Capture the cell that displays the provided text and extract its [X, Y] central coordinate. 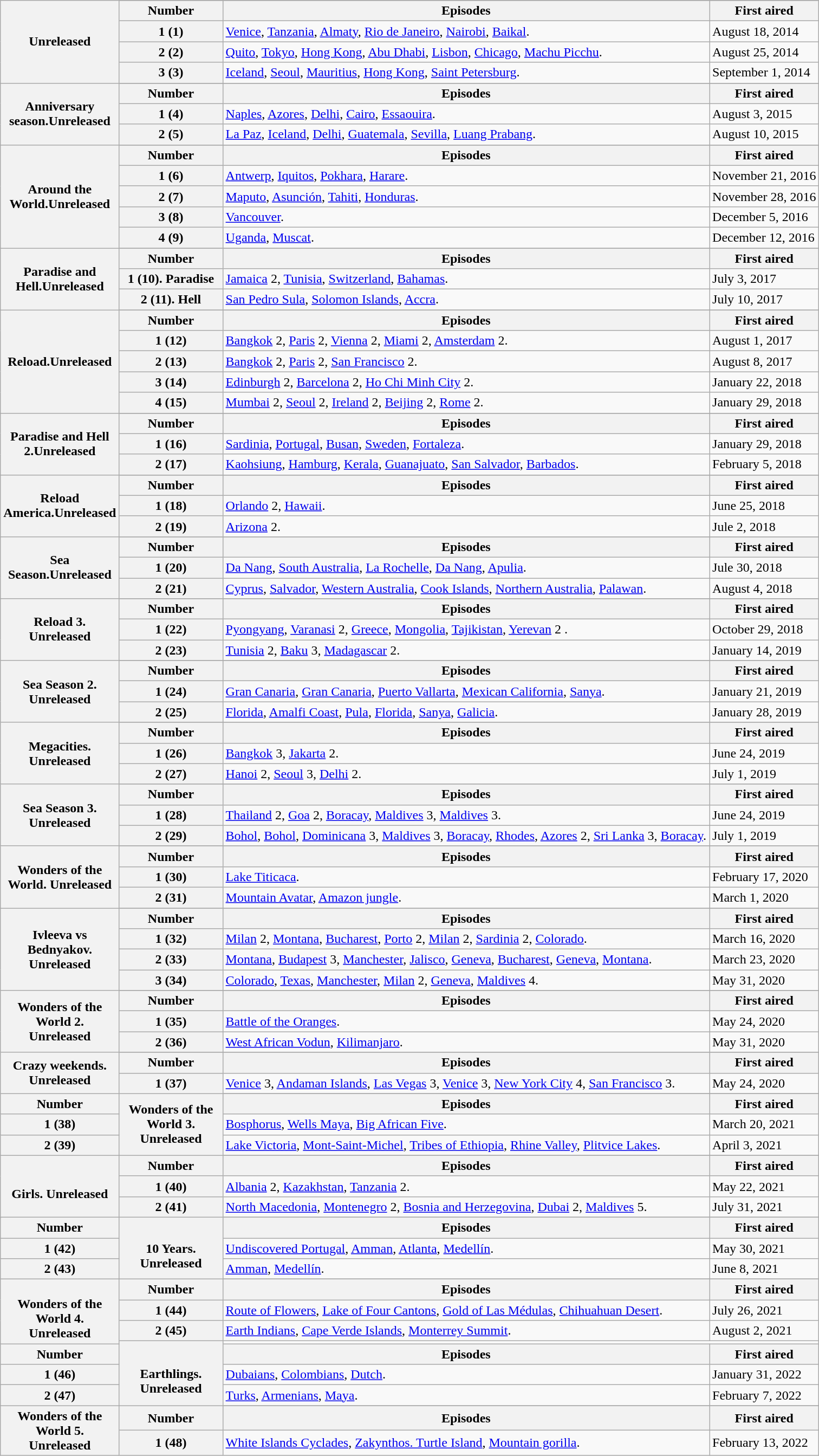
Wonders of the World 3. Unreleased [171, 1124]
Jule 2, 2018 [764, 526]
Amman, Medellín. [466, 1269]
2 (33) [171, 960]
1 (24) [171, 691]
Lake Victoria, Mont-Saint-Michel, Tribes of Ethiopia, Rhine Valley, Plitvice Lakes. [466, 1145]
Paradise and Hell.Unreleased [60, 279]
1 (46) [60, 1375]
August 10, 2015 [764, 134]
2 (43) [60, 1269]
Albania 2, Kazakhstan, Tanzania 2. [466, 1186]
Iceland, Seoul, Mauritius, Hong Kong, Saint Petersburg. [466, 73]
4 (9) [171, 237]
1 (35) [171, 1021]
Mountain Avatar, Amazon jungle. [466, 897]
Naples, Azores, Delhi, Cairo, Essaouira. [466, 114]
Reload.Unreleased [60, 361]
2 (19) [171, 526]
Wonders of the World 2. Unreleased [60, 1021]
Hanoi 2, Seoul 3, Delhi 2. [466, 774]
May 30, 2021 [764, 1248]
1 (28) [171, 815]
Venice 3, Andaman Islands, Las Vegas 3, Venice 3, New York City 4, San Francisco 3. [466, 1083]
1 (32) [171, 939]
1 (20) [171, 567]
3 (8) [171, 217]
December 5, 2016 [764, 217]
August 4, 2018 [764, 588]
Bangkok 2, Paris 2, Vienna 2, Miami 2, Amsterdam 2. [466, 341]
1 (40) [171, 1186]
January 21, 2019 [764, 691]
June 8, 2021 [764, 1269]
August 25, 2014 [764, 52]
1 (6) [171, 176]
July 10, 2017 [764, 300]
Kaohsiung, Hamburg, Kerala, Guanajuato, San Salvador, Barbados. [466, 464]
2 (25) [171, 712]
July 31, 2021 [764, 1207]
1 (26) [171, 753]
March 16, 2020 [764, 939]
March 20, 2021 [764, 1124]
August 3, 2015 [764, 114]
Thailand 2, Goa 2, Boracay, Maldives 3, Maldives 3. [466, 815]
Battle of the Oranges. [466, 1021]
August 18, 2014 [764, 31]
Bosphorus, Wells Maya, Big African Five. [466, 1124]
2 (29) [171, 836]
Crazy weekends. Unreleased [60, 1073]
Gran Canaria, Gran Canaria, Puerto Vallarta, Mexican California, Sanya. [466, 691]
Jule 30, 2018 [764, 567]
May 22, 2021 [764, 1186]
Lake Titicaca. [466, 877]
August 1, 2017 [764, 341]
Dubaians, Colombians, Dutch. [466, 1375]
2 (23) [171, 650]
Sea Season 3. Unreleased [60, 815]
Ivleeva vs Bednyakov. Unreleased [60, 949]
Edinburgh 2, Barcelona 2, Ho Chi Minh City 2. [466, 382]
1 (44) [171, 1310]
1 (22) [171, 630]
Quito, Tokyo, Hong Kong, Abu Dhabi, Lisbon, Chicago, Machu Picchu. [466, 52]
June 25, 2018 [764, 506]
April 3, 2021 [764, 1145]
Wonders of the World. Unreleased [60, 877]
Sea Season.Unreleased [60, 567]
Montana, Budapest 3, Manchester, Jalisco, Geneva, Bucharest, Geneva, Montana. [466, 960]
Florida, Amalfi Coast, Pula, Florida, Sanya, Galicia. [466, 712]
August 2, 2021 [764, 1331]
1 (1) [171, 31]
December 12, 2016 [764, 237]
2 (31) [171, 897]
1 (48) [171, 1443]
February 5, 2018 [764, 464]
Megacities. Unreleased [60, 753]
July 3, 2017 [764, 279]
November 21, 2016 [764, 176]
Da Nang, South Australia, La Rochelle, Da Nang, Apulia. [466, 567]
Bohol, Bohol, Dominicana 3, Maldives 3, Boracay, Rhodes, Azores 2, Sri Lanka 3, Boracay. [466, 836]
January 22, 2018 [764, 382]
Paradise and Hell 2.Unreleased [60, 444]
Wonders of the World 4. Unreleased [60, 1311]
2 (39) [60, 1145]
Earthlings. Unreleased [171, 1373]
Bangkok 2, Paris 2, San Francisco 2. [466, 361]
1 (12) [171, 341]
Orlando 2, Hawaii. [466, 506]
Cyprus, Salvador, Western Australia, Cook Islands, Northern Australia, Palawan. [466, 588]
1 (18) [171, 506]
Bangkok 3, Jakarta 2. [466, 753]
San Pedro Sula, Solomon Islands, Accra. [466, 300]
1 (38) [60, 1124]
North Macedonia, Montenegro 2, Bosnia and Herzegovina, Dubai 2, Maldives 5. [466, 1207]
1 (4) [171, 114]
2 (11). Hell [171, 300]
White Islands Cyclades, Zakynthos. Turtle Island, Mountain gorilla. [466, 1443]
February 7, 2022 [764, 1395]
2 (7) [171, 196]
Mumbai 2, Seoul 2, Ireland 2, Beijing 2, Rome 2. [466, 403]
Jamaica 2, Tunisia, Switzerland, Bahamas. [466, 279]
2 (13) [171, 361]
2 (5) [171, 134]
January 31, 2022 [764, 1375]
2 (47) [60, 1395]
Sardinia, Portugal, Busan, Sweden, Fortaleza. [466, 444]
Route of Flowers, Lake of Four Cantons, Gold of Las Médulas, Chihuahuan Desert. [466, 1310]
Around the World.Unreleased [60, 196]
2 (21) [171, 588]
February 13, 2022 [764, 1443]
March 1, 2020 [764, 897]
La Paz, Iceland, Delhi, Guatemala, Sevilla, Luang Prabang. [466, 134]
2 (2) [171, 52]
Undiscovered Portugal, Amman, Atlanta, Medellín. [466, 1248]
3 (3) [171, 73]
1 (10). Paradise [171, 279]
March 23, 2020 [764, 960]
Tunisia 2, Baku 3, Madagascar 2. [466, 650]
September 1, 2014 [764, 73]
Venice, Tanzania, Almaty, Rio de Janeiro, Nairobi, Baikal. [466, 31]
Maputo, Asunción, Tahiti, Honduras. [466, 196]
Reload America.Unreleased [60, 506]
Turks, Armenians, Maya. [466, 1395]
Earth Indians, Cape Verde Islands, Monterrey Summit. [466, 1331]
1 (30) [171, 877]
Reload 3. Unreleased [60, 630]
Milan 2, Montana, Bucharest, Porto 2, Milan 2, Sardinia 2, Colorado. [466, 939]
Uganda, Muscat. [466, 237]
10 Years. Unreleased [171, 1248]
February 17, 2020 [764, 877]
January 14, 2019 [764, 650]
Anniversary season.Unreleased [60, 114]
4 (15) [171, 403]
2 (36) [171, 1042]
November 28, 2016 [764, 196]
Sea Season 2. Unreleased [60, 691]
2 (45) [171, 1331]
Arizona 2. [466, 526]
1 (37) [171, 1083]
2 (27) [171, 774]
1 (42) [60, 1248]
October 29, 2018 [764, 630]
1 (16) [171, 444]
3 (14) [171, 382]
July 26, 2021 [764, 1310]
Vancouver. [466, 217]
Wonders of the World 5. Unreleased [60, 1431]
2 (17) [171, 464]
Colorado, Texas, Manchester, Milan 2, Geneva, Maldives 4. [466, 980]
2 (41) [171, 1207]
Antwerp, Iquitos, Pokhara, Harare. [466, 176]
3 (34) [171, 980]
January 28, 2019 [764, 712]
Pyongyang, Varanasi 2, Greece, Mongolia, Tajikistan, Yerevan 2 . [466, 630]
West African Vodun, Kilimanjaro. [466, 1042]
August 8, 2017 [764, 361]
Unreleased [60, 42]
Girls. Unreleased [60, 1186]
